Locate the cell with the specified text and output its [X, Y] center coordinate. 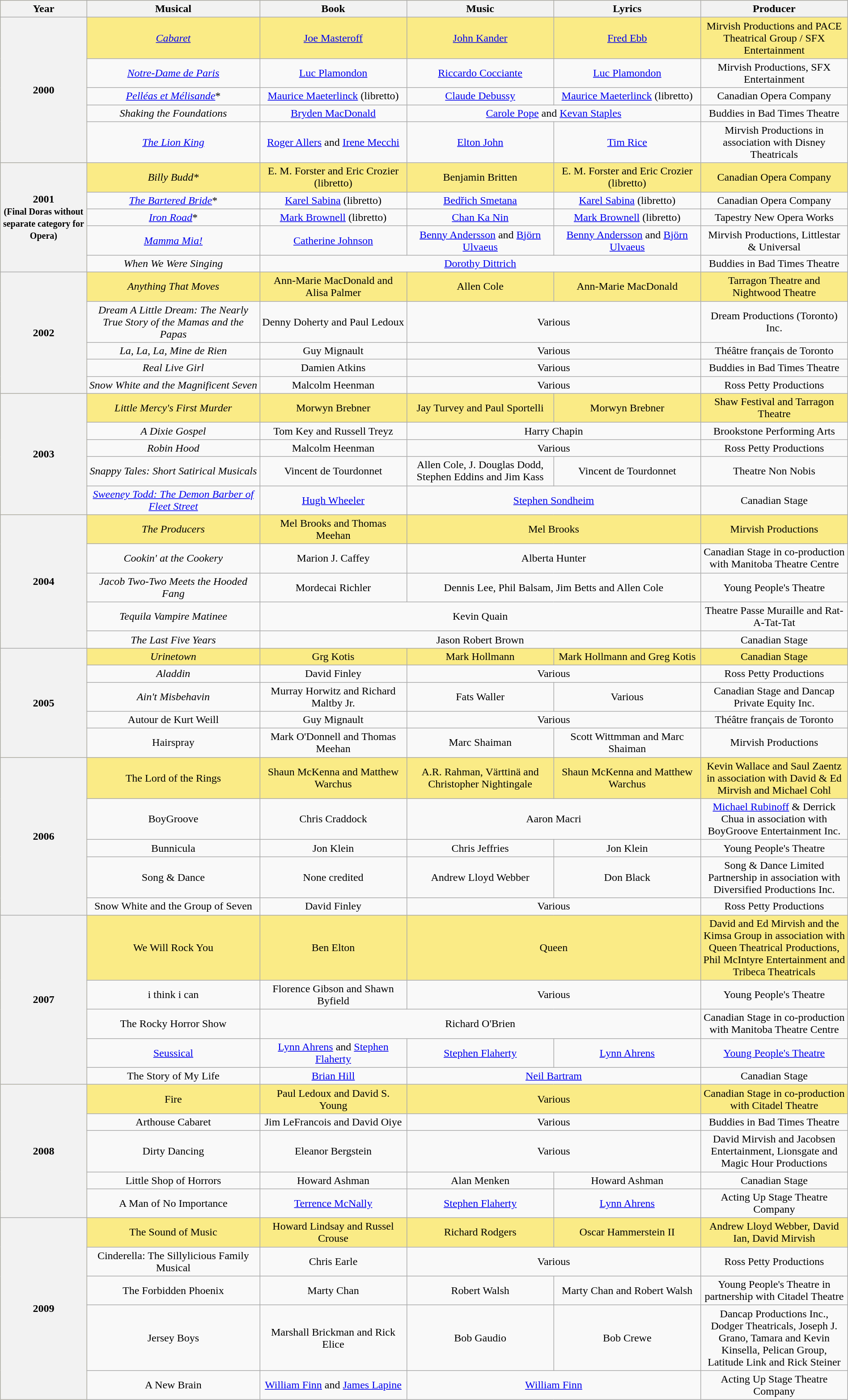
Tapestry New Opera Works [775, 217]
Ann-Marie MacDonald and Alisa Palmer [334, 286]
Mirvish Productions in association with Disney Theatricals [775, 142]
Canadian Stage in co-production with Citadel Theatre [775, 1099]
Mark O'Donnell and Thomas Meehan [334, 743]
Benjamin Britten [480, 177]
Chris Craddock [334, 819]
Sweeney Todd: The Demon Barber of Fleet Street [174, 500]
Urinetown [174, 656]
A.R. Rahman, Värttinä and Christopher Nightingale [480, 778]
Aladdin [174, 673]
Catherine Johnson [334, 241]
Michael Rubinoff & Derrick Chua in association with BoyGroove Entertainment Inc. [775, 819]
Chan Ka Nin [480, 217]
Richard Rodgers [480, 1232]
Hugh Wheeler [334, 500]
Neil Bartram [554, 1076]
Mark Hollmann and Greg Kotis [627, 656]
Don Black [627, 877]
Jim LeFrancois and David Oiye [334, 1122]
Allen Cole, J. Douglas Dodd, Stephen Eddins and Jim Kass [480, 471]
Notre-Dame de Paris [174, 73]
Carole Pope and Kevan Staples [554, 113]
Paul Ledoux and David S. Young [334, 1099]
Bryden MacDonald [334, 113]
Song & Dance [174, 877]
Tom Key and Russell Treyz [334, 431]
Mark Hollmann [480, 656]
Seussical [174, 1053]
Andrew Lloyd Webber [480, 877]
Mel Brooks and Thomas Meehan [334, 529]
Bob Crewe [627, 1338]
Song & Dance Limited Partnership in association with Diversified Productions Inc. [775, 877]
The Rocky Horror Show [174, 1024]
Producer [775, 9]
Robin Hood [174, 448]
Tequila Vampire Matinee [174, 616]
Cookin' at the Cookery [174, 558]
Ann-Marie MacDonald [627, 286]
Grg Kotis [334, 656]
2005 [44, 702]
Bedřich Smetana [480, 200]
A New Brain [174, 1385]
Roger Allers and Irene Mecchi [334, 142]
Arthouse Cabaret [174, 1122]
Cabaret [174, 38]
Scott Wittmman and Marc Shaiman [627, 743]
Dorothy Dittrich [480, 263]
The Bartered Bride* [174, 200]
Brian Hill [334, 1076]
Queen [554, 947]
The Lord of the Rings [174, 778]
We Will Rock You [174, 947]
Year [44, 9]
Eleanor Bergstein [334, 1151]
Fats Waller [480, 697]
The Last Five Years [174, 639]
Musical [174, 9]
Canadian Stage and Dancap Private Equity Inc. [775, 697]
Snappy Tales: Short Satirical Musicals [174, 471]
Ain't Misbehavin [174, 697]
Stephen Sondheim [554, 500]
2009 [44, 1309]
Music [480, 9]
Jay Turvey and Paul Sportelli [480, 408]
Little Shop of Horrors [174, 1180]
Tim Rice [627, 142]
2006 [44, 836]
Bob Gaudio [480, 1338]
The Lion King [174, 142]
Jason Robert Brown [480, 639]
Jersey Boys [174, 1338]
Richard O'Brien [480, 1024]
Theatre Passe Muraille and Rat-A-Tat-Tat [775, 616]
The Producers [174, 529]
Fire [174, 1099]
2008 [44, 1151]
Theatre Non Nobis [775, 471]
Chris Jeffries [480, 848]
Little Mercy's First Murder [174, 408]
Allen Cole [480, 286]
Alan Menken [480, 1180]
Billy Budd* [174, 177]
Aaron Macri [554, 819]
2003 [44, 454]
Marc Shaiman [480, 743]
Alberta Hunter [554, 558]
Murray Horwitz and Richard Maltby Jr. [334, 697]
2001(Final Doras without separate category for Opera) [44, 217]
Fred Ebb [627, 38]
Bunnicula [174, 848]
Dirty Dancing [174, 1151]
La, La, La, Mine de Rien [174, 351]
Tarragon Theatre and Nightwood Theatre [775, 286]
Robert Walsh [480, 1290]
Oscar Hammerstein II [627, 1232]
Snow White and the Magnificent Seven [174, 385]
2007 [44, 1000]
Joe Masteroff [334, 38]
The Story of My Life [174, 1076]
BoyGroove [174, 819]
A Dixie Gospel [174, 431]
William Finn and James Lapine [334, 1385]
Hairspray [174, 743]
Marty Chan [334, 1290]
Kevin Quain [480, 616]
Brookstone Performing Arts [775, 431]
Lyrics [627, 9]
Iron Road* [174, 217]
The Sound of Music [174, 1232]
Dream A Little Dream: The Nearly True Story of the Mamas and the Papas [174, 322]
None credited [334, 877]
Harry Chapin [554, 431]
Marty Chan and Robert Walsh [627, 1290]
Marshall Brickman and Rick Elice [334, 1338]
Florence Gibson and Shawn Byfield [334, 994]
When We Were Singing [174, 263]
David and Ed Mirvish and the Kimsa Group in association with Queen Theatrical Productions, Phil McIntyre Entertainment and Tribeca Theatricals [775, 947]
2002 [44, 333]
Mirvish Productions, Littlestar & Universal [775, 241]
Lynn Ahrens and Stephen Flaherty [334, 1053]
i think i can [174, 994]
Mamma Mia! [174, 241]
Chris Earle [334, 1262]
Book [334, 9]
Real Live Girl [174, 368]
John Kander [480, 38]
Dennis Lee, Phil Balsam, Jim Betts and Allen Cole [554, 588]
Jacob Two-Two Meets the Hooded Fang [174, 588]
Pelléas et Mélisande* [174, 96]
Dancap Productions Inc., Dodger Theatricals, Joseph J. Grano, Tamara and Kevin Kinsella, Pelican Group, Latitude Link and Rick Steiner [775, 1338]
Mordecai Richler [334, 588]
Dream Productions (Toronto) Inc. [775, 322]
Andrew Lloyd Webber, David Ian, David Mirvish [775, 1232]
Denny Doherty and Paul Ledoux [334, 322]
Mirvish Productions, SFX Entertainment [775, 73]
A Man of No Importance [174, 1204]
Young People's Theatre in partnership with Citadel Theatre [775, 1290]
2004 [44, 581]
Anything That Moves [174, 286]
David Mirvish and Jacobsen Entertainment, Lionsgate and Magic Hour Productions [775, 1151]
Mel Brooks [554, 529]
2000 [44, 90]
Cinderella: The Sillylicious Family Musical [174, 1262]
Ben Elton [334, 947]
Mirvish Productions and PACE Theatrical Group / SFX Entertainment [775, 38]
Shaw Festival and Tarragon Theatre [775, 408]
Elton John [480, 142]
The Forbidden Phoenix [174, 1290]
Claude Debussy [480, 96]
Shaking the Foundations [174, 113]
Autour de Kurt Weill [174, 720]
Kevin Wallace and Saul Zaentz in association with David & Ed Mirvish and Michael Cohl [775, 778]
Howard Lindsay and Russel Crouse [334, 1232]
Snow White and the Group of Seven [174, 906]
Riccardo Cocciante [480, 73]
Terrence McNally [334, 1204]
Marion J. Caffey [334, 558]
Damien Atkins [334, 368]
William Finn [554, 1385]
